Output the [X, Y] coordinate of the center of the cell containing the given text.  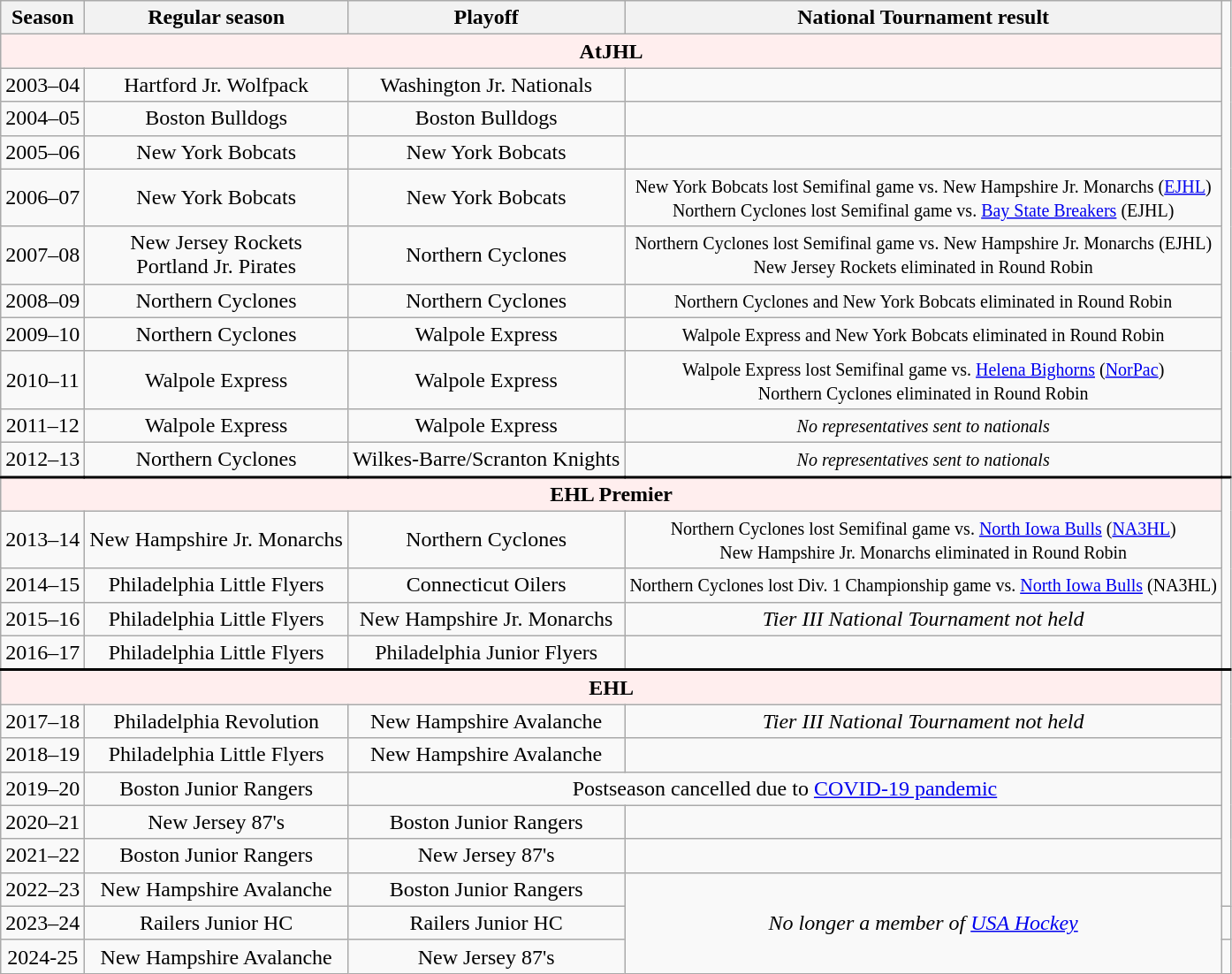
Season [42, 18]
2021–22 [42, 856]
2022–23 [42, 889]
2005–06 [42, 152]
2015–16 [42, 619]
2023–24 [42, 923]
Northern Cyclones lost Div. 1 Championship game vs. North Iowa Bulls (NA3HL) [924, 585]
Playoff [486, 18]
Regular season [217, 18]
Philadelphia Junior Flyers [486, 652]
2006–07 [42, 198]
Northern Cyclones and New York Bobcats eliminated in Round Robin [924, 301]
2007–08 [42, 255]
2004–05 [42, 118]
Northern Cyclones lost Semifinal game vs. New Hampshire Jr. Monarchs (EJHL)New Jersey Rockets eliminated in Round Robin [924, 255]
EHL [612, 688]
Hartford Jr. Wolfpack [217, 85]
AtJHL [612, 51]
2011–12 [42, 425]
2013–14 [42, 539]
2014–15 [42, 585]
Philadelphia Revolution [217, 721]
2009–10 [42, 334]
No longer a member of USA Hockey [924, 923]
Walpole Express and New York Bobcats eliminated in Round Robin [924, 334]
2003–04 [42, 85]
New Jersey RocketsPortland Jr. Pirates [217, 255]
2020–21 [42, 822]
2024-25 [42, 956]
EHL Premier [612, 493]
National Tournament result [924, 18]
2012–13 [42, 460]
Walpole Express lost Semifinal game vs. Helena Bighorns (NorPac)Northern Cyclones eliminated in Round Robin [924, 380]
Wilkes-Barre/Scranton Knights [486, 460]
2016–17 [42, 652]
Northern Cyclones lost Semifinal game vs. North Iowa Bulls (NA3HL)New Hampshire Jr. Monarchs eliminated in Round Robin [924, 539]
2010–11 [42, 380]
2018–19 [42, 755]
2008–09 [42, 301]
New York Bobcats lost Semifinal game vs. New Hampshire Jr. Monarchs (EJHL)Northern Cyclones lost Semifinal game vs. Bay State Breakers (EJHL) [924, 198]
Connecticut Oilers [486, 585]
2017–18 [42, 721]
Washington Jr. Nationals [486, 85]
2019–20 [42, 788]
Postseason cancelled due to COVID-19 pandemic [785, 788]
